From the cell containing the given text, extract its center point as [X, Y] coordinate. 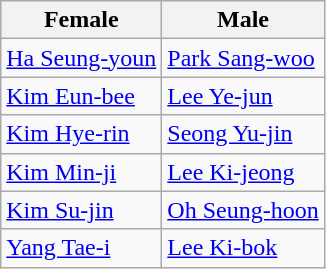
Oh Seung-hoon [243, 210]
Kim Eun-bee [82, 96]
Ha Seung-youn [82, 58]
Kim Su-jin [82, 210]
Park Sang-woo [243, 58]
Male [243, 20]
Lee Ki-jeong [243, 172]
Female [82, 20]
Kim Hye-rin [82, 134]
Yang Tae-i [82, 248]
Lee Ki-bok [243, 248]
Seong Yu-jin [243, 134]
Kim Min-ji [82, 172]
Lee Ye-jun [243, 96]
